Extract the (x, y) coordinate from the center of the cell holding the provided text.  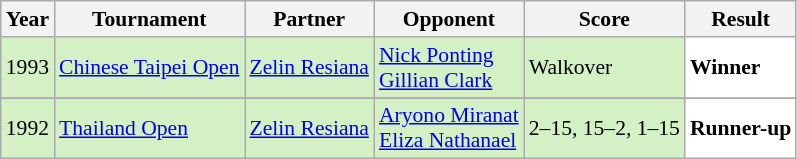
Winner (740, 68)
1993 (28, 68)
1992 (28, 128)
Partner (308, 19)
Tournament (149, 19)
Result (740, 19)
Score (604, 19)
Opponent (449, 19)
Thailand Open (149, 128)
Year (28, 19)
Aryono Miranat Eliza Nathanael (449, 128)
Chinese Taipei Open (149, 68)
Runner-up (740, 128)
Nick Ponting Gillian Clark (449, 68)
Walkover (604, 68)
2–15, 15–2, 1–15 (604, 128)
